Identify which cell holds the provided text, then report its [X, Y] central coordinate. 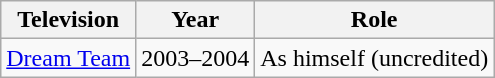
Television [68, 20]
Dream Team [68, 58]
2003–2004 [196, 58]
Year [196, 20]
As himself (uncredited) [374, 58]
Role [374, 20]
